Identify which cell holds the provided text, then report its [X, Y] central coordinate. 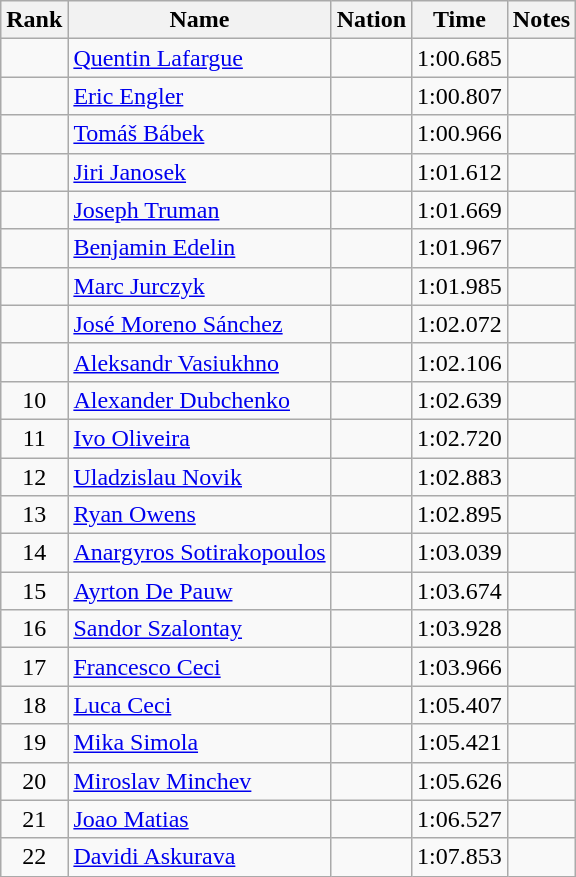
Notes [541, 20]
11 [34, 438]
12 [34, 477]
Time [460, 20]
Luca Ceci [200, 705]
1:02.106 [460, 362]
Joao Matias [200, 819]
Ryan Owens [200, 515]
20 [34, 781]
16 [34, 629]
1:01.669 [460, 210]
Mika Simola [200, 743]
1:03.674 [460, 591]
José Moreno Sánchez [200, 324]
Jiri Janosek [200, 172]
10 [34, 400]
Aleksandr Vasiukhno [200, 362]
1:02.639 [460, 400]
1:03.039 [460, 553]
Nation [371, 20]
22 [34, 857]
Joseph Truman [200, 210]
Anargyros Sotirakopoulos [200, 553]
1:05.407 [460, 705]
1:02.895 [460, 515]
1:00.807 [460, 96]
Benjamin Edelin [200, 248]
1:02.720 [460, 438]
Marc Jurczyk [200, 286]
Eric Engler [200, 96]
13 [34, 515]
1:00.685 [460, 58]
21 [34, 819]
15 [34, 591]
Alexander Dubchenko [200, 400]
1:01.612 [460, 172]
Miroslav Minchev [200, 781]
1:06.527 [460, 819]
1:05.626 [460, 781]
Ivo Oliveira [200, 438]
1:07.853 [460, 857]
19 [34, 743]
1:00.966 [460, 134]
1:03.966 [460, 667]
1:01.985 [460, 286]
17 [34, 667]
14 [34, 553]
Francesco Ceci [200, 667]
1:03.928 [460, 629]
Uladzislau Novik [200, 477]
Ayrton De Pauw [200, 591]
Tomáš Bábek [200, 134]
Name [200, 20]
Rank [34, 20]
1:05.421 [460, 743]
1:02.883 [460, 477]
1:01.967 [460, 248]
1:02.072 [460, 324]
18 [34, 705]
Sandor Szalontay [200, 629]
Quentin Lafargue [200, 58]
Davidi Askurava [200, 857]
